Pinpoint the cell where the given text exists, returning its (X, Y) midpoint coordinate. 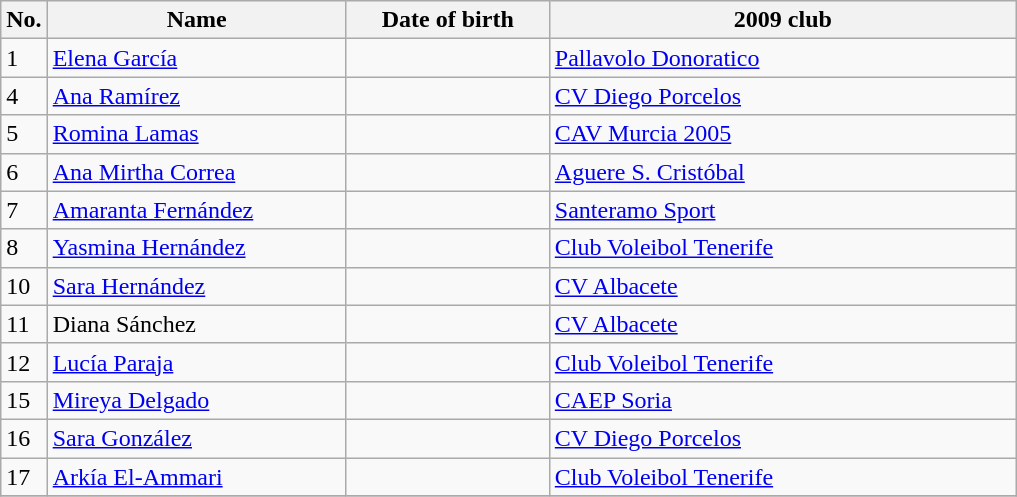
No. (24, 20)
1 (24, 58)
Romina Lamas (196, 134)
CAEP Soria (782, 400)
4 (24, 96)
Sara Hernández (196, 286)
15 (24, 400)
Lucía Paraja (196, 362)
Ana Mirtha Correa (196, 172)
Ana Ramírez (196, 96)
10 (24, 286)
Mireya Delgado (196, 400)
7 (24, 210)
Elena García (196, 58)
16 (24, 438)
2009 club (782, 20)
Pallavolo Donoratico (782, 58)
5 (24, 134)
Santeramo Sport (782, 210)
Arkía El-Ammari (196, 477)
Sara González (196, 438)
Diana Sánchez (196, 324)
8 (24, 248)
Yasmina Hernández (196, 248)
17 (24, 477)
11 (24, 324)
Amaranta Fernández (196, 210)
Aguere S. Cristóbal (782, 172)
6 (24, 172)
12 (24, 362)
Name (196, 20)
CAV Murcia 2005 (782, 134)
Date of birth (448, 20)
